Return (x, y) of the center of cell containing provided text 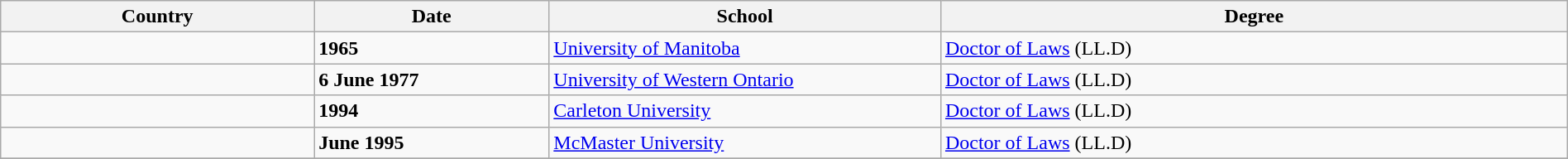
Country (157, 17)
1994 (432, 111)
School (745, 17)
Date (432, 17)
June 1995 (432, 142)
1965 (432, 48)
Carleton University (745, 111)
Degree (1254, 17)
McMaster University (745, 142)
6 June 1977 (432, 79)
University of Manitoba (745, 48)
University of Western Ontario (745, 79)
